Determine the (X, Y) coordinate at the center of the cell enclosing the given text.  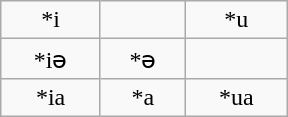
*u (236, 20)
*i (51, 20)
*ua (236, 97)
*ə (142, 59)
*ia (51, 97)
*iə (51, 59)
*a (142, 97)
